Determine the (x, y) coordinate at the center of the cell enclosing the given text.  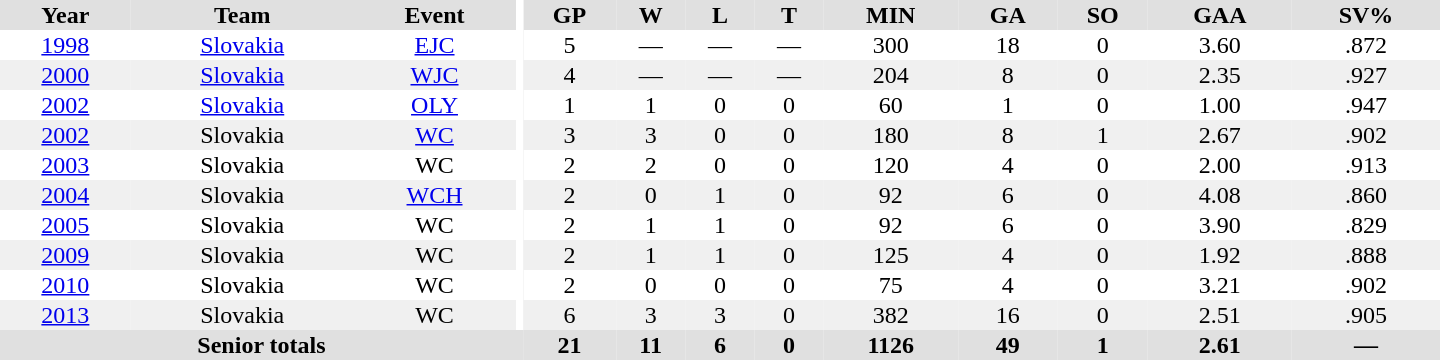
EJC (435, 45)
2003 (66, 165)
.872 (1366, 45)
120 (891, 165)
2005 (66, 225)
2.00 (1220, 165)
WCH (435, 195)
MIN (891, 15)
2.35 (1220, 75)
1.92 (1220, 255)
.947 (1366, 105)
16 (1008, 315)
W (650, 15)
Event (435, 15)
.905 (1366, 315)
75 (891, 285)
.927 (1366, 75)
L (720, 15)
4.08 (1220, 195)
SO (1103, 15)
.860 (1366, 195)
21 (570, 345)
1998 (66, 45)
GAA (1220, 15)
GA (1008, 15)
5 (570, 45)
2.51 (1220, 315)
125 (891, 255)
.913 (1366, 165)
2010 (66, 285)
2013 (66, 315)
T (788, 15)
180 (891, 135)
Year (66, 15)
204 (891, 75)
2004 (66, 195)
.829 (1366, 225)
GP (570, 15)
382 (891, 315)
3.60 (1220, 45)
300 (891, 45)
3.21 (1220, 285)
1.00 (1220, 105)
3.90 (1220, 225)
WJC (435, 75)
2009 (66, 255)
18 (1008, 45)
SV% (1366, 15)
60 (891, 105)
2.61 (1220, 345)
49 (1008, 345)
OLY (435, 105)
1126 (891, 345)
Senior totals (262, 345)
Team (242, 15)
2.67 (1220, 135)
.888 (1366, 255)
2000 (66, 75)
11 (650, 345)
